Output the (x, y) coordinate of the center of the cell containing the given text.  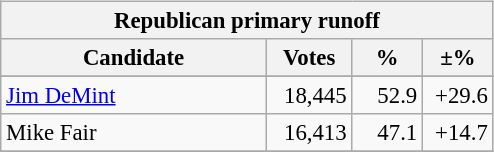
Republican primary runoff (247, 21)
Votes (309, 58)
47.1 (388, 133)
% (388, 58)
Mike Fair (134, 133)
+29.6 (458, 96)
16,413 (309, 133)
±% (458, 58)
18,445 (309, 96)
52.9 (388, 96)
Candidate (134, 58)
Jim DeMint (134, 96)
+14.7 (458, 133)
